Output the [X, Y] coordinate of the center of the cell containing the given text.  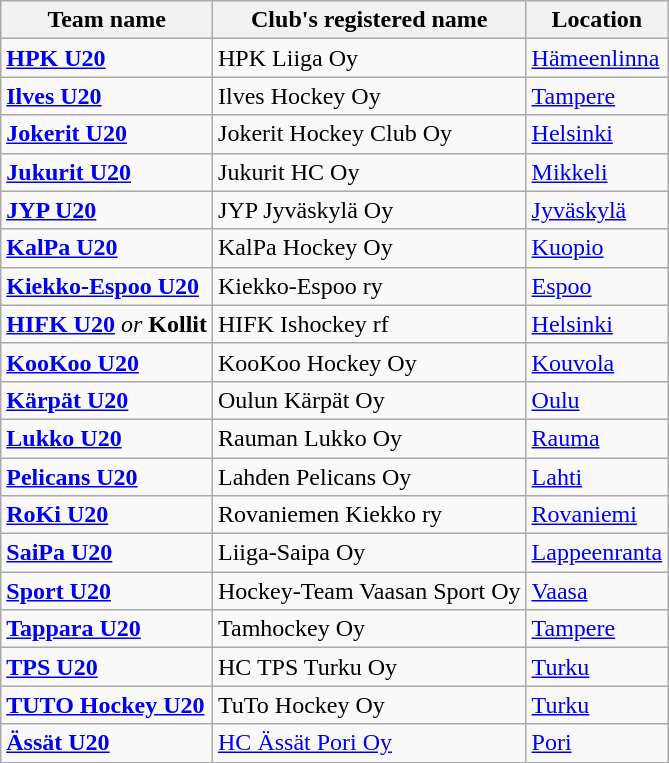
Pori [597, 743]
Jukurit HC Oy [370, 172]
TuTo Hockey Oy [370, 705]
Hockey-Team Vaasan Sport Oy [370, 591]
HIFK U20 or Kollit [107, 324]
Hämeenlinna [597, 58]
Kiekko-Espoo U20 [107, 286]
Jyväskylä [597, 210]
HC TPS Turku Oy [370, 667]
SaiPa U20 [107, 553]
JYP Jyväskylä Oy [370, 210]
Pelicans U20 [107, 477]
Jokerit U20 [107, 134]
Liiga-Saipa Oy [370, 553]
Rovaniemen Kiekko ry [370, 515]
Lahti [597, 477]
Vaasa [597, 591]
Kärpät U20 [107, 400]
JYP U20 [107, 210]
HPK Liiga Oy [370, 58]
Espoo [597, 286]
KalPa Hockey Oy [370, 248]
Tamhockey Oy [370, 629]
Team name [107, 20]
Oulu [597, 400]
Lappeenranta [597, 553]
Rauman Lukko Oy [370, 438]
KooKoo U20 [107, 362]
Jukurit U20 [107, 172]
TPS U20 [107, 667]
Oulun Kärpät Oy [370, 400]
KooKoo Hockey Oy [370, 362]
Rauma [597, 438]
KalPa U20 [107, 248]
Kiekko-Espoo ry [370, 286]
Lukko U20 [107, 438]
Ilves U20 [107, 96]
HC Ässät Pori Oy [370, 743]
Kuopio [597, 248]
Lahden Pelicans Oy [370, 477]
Ässät U20 [107, 743]
Club's registered name [370, 20]
HPK U20 [107, 58]
RoKi U20 [107, 515]
HIFK Ishockey rf [370, 324]
Location [597, 20]
Tappara U20 [107, 629]
Sport U20 [107, 591]
Ilves Hockey Oy [370, 96]
Mikkeli [597, 172]
Jokerit Hockey Club Oy [370, 134]
TUTO Hockey U20 [107, 705]
Rovaniemi [597, 515]
Kouvola [597, 362]
